Return [X, Y] of the center of cell containing provided text 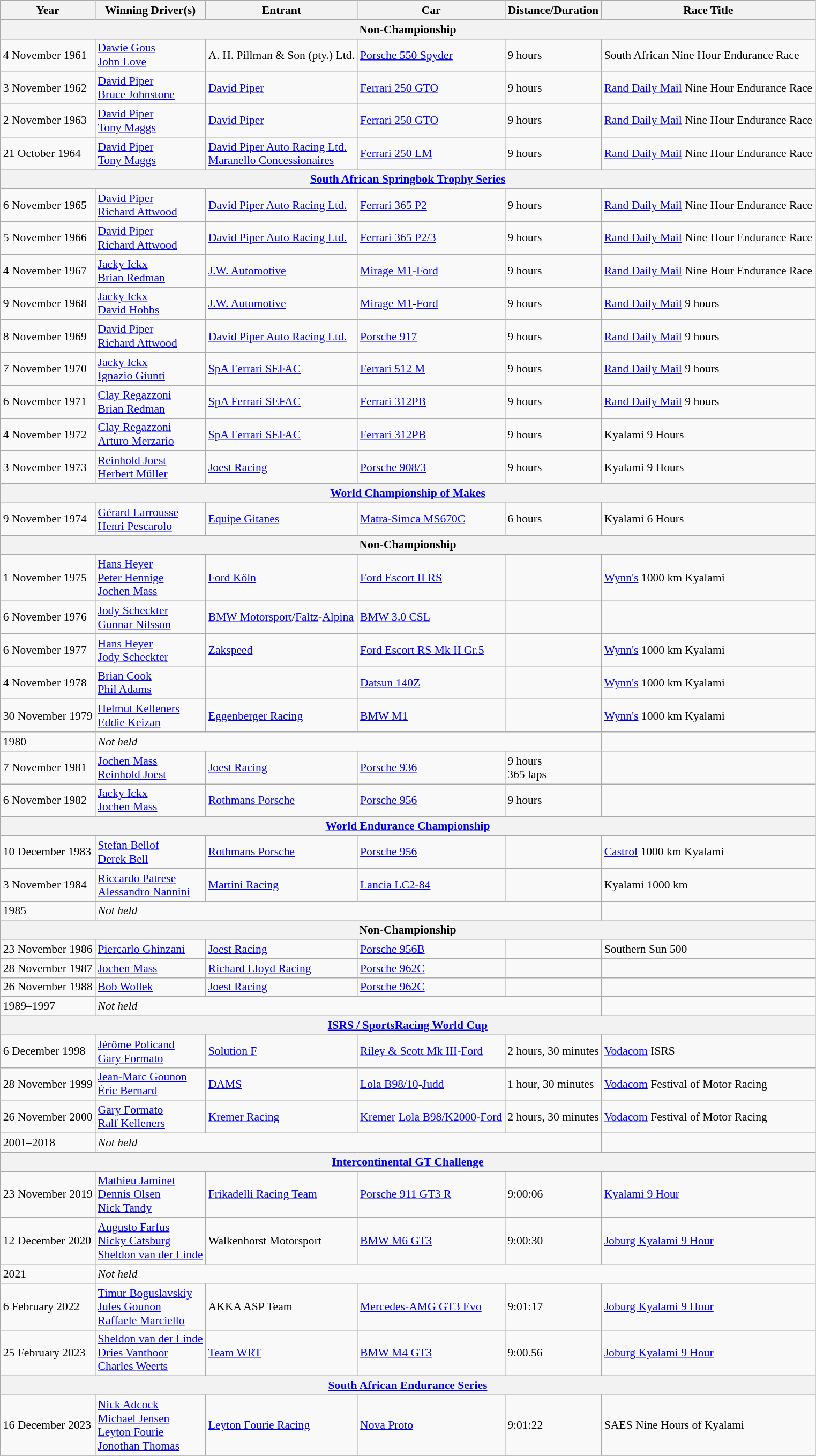
8 November 1969 [48, 337]
Datsun 140Z [431, 683]
Zakspeed [282, 651]
Jérôme Policand Gary Formato [151, 1051]
Distance/Duration [553, 10]
Bob Wollek [151, 987]
9 November 1974 [48, 519]
Helmut Kelleners Eddie Keizan [151, 716]
7 November 1981 [48, 767]
4 November 1967 [48, 271]
1985 [48, 911]
Year [48, 10]
Dawie Gous John Love [151, 55]
2 November 1963 [48, 121]
28 November 1987 [48, 968]
Ferrari 250 LM [431, 153]
6 hours [553, 519]
Jacky Ickx David Hobbs [151, 303]
23 November 1986 [48, 949]
World Championship of Makes [408, 494]
21 October 1964 [48, 153]
6 November 1982 [48, 801]
Kyalami 1000 km [708, 885]
3 November 1962 [48, 88]
David Piper Auto Racing Ltd. Maranello Concessionaires [282, 153]
6 November 1965 [48, 206]
BMW M6 GT3 [431, 1241]
28 November 1999 [48, 1084]
1 hour, 30 minutes [553, 1084]
Walkenhorst Motorsport [282, 1241]
South African Nine Hour Endurance Race [708, 55]
6 November 1977 [48, 651]
Porsche 956B [431, 949]
Reinhold Joest Herbert Müller [151, 467]
Kyalami 6 Hours [708, 519]
1980 [48, 742]
4 November 1972 [48, 434]
Ford Köln [282, 578]
9:00.56 [553, 1353]
Frikadelli Racing Team [282, 1195]
Lola B98/10-Judd [431, 1084]
Piercarlo Ghinzani [151, 949]
23 November 2019 [48, 1195]
Jacky Ickx Ignazio Giunti [151, 369]
Jochen Mass Reinhold Joest [151, 767]
Clay Regazzoni Arturo Merzario [151, 434]
4 November 1978 [48, 683]
Sheldon van der Linde Dries Vanthoor Charles Weerts [151, 1353]
A. H. Pillman & Son (pty.) Ltd. [282, 55]
Porsche 911 GT3 R [431, 1195]
Ferrari 365 P2 [431, 206]
Mathieu Jaminet Dennis Olsen Nick Tandy [151, 1195]
Entrant [282, 10]
Riley & Scott Mk III-Ford [431, 1051]
Ferrari 365 P2/3 [431, 238]
Vodacom ISRS [708, 1051]
1989–1997 [48, 1006]
5 November 1966 [48, 238]
Ferrari 512 M [431, 369]
10 December 1983 [48, 852]
Kremer Lola B98/K2000-Ford [431, 1117]
Mercedes-AMG GT3 Evo [431, 1306]
2021 [48, 1274]
Porsche 936 [431, 767]
26 November 1988 [48, 987]
World Endurance Championship [408, 826]
Matra-Simca MS670C [431, 519]
SAES Nine Hours of Kyalami [708, 1425]
26 November 2000 [48, 1117]
Timur Boguslavskiy Jules Gounon Raffaele Marciello [151, 1306]
Equipe Gitanes [282, 519]
30 November 1979 [48, 716]
Augusto Farfus Nicky Catsburg Sheldon van der Linde [151, 1241]
Jacky Ickx Jochen Mass [151, 801]
Jean-Marc Gounon Éric Bernard [151, 1084]
Hans Heyer Peter Hennige Jochen Mass [151, 578]
9:00:06 [553, 1195]
Jody Scheckter Gunnar Nilsson [151, 617]
Winning Driver(s) [151, 10]
Castrol 1000 km Kyalami [708, 852]
Porsche 917 [431, 337]
Jacky Ickx Brian Redman [151, 271]
South African Endurance Series [408, 1386]
16 December 2023 [48, 1425]
Kyalami 9 Hour [708, 1195]
Clay Regazzoni Brian Redman [151, 402]
Ford Escort II RS [431, 578]
Southern Sun 500 [708, 949]
AKKA ASP Team [282, 1306]
9:01:17 [553, 1306]
Intercontinental GT Challenge [408, 1162]
2001–2018 [48, 1143]
Richard Lloyd Racing [282, 968]
Riccardo Patrese Alessandro Nannini [151, 885]
Lancia LC2-84 [431, 885]
Leyton Fourie Racing [282, 1425]
Solution F [282, 1051]
David Piper Bruce Johnstone [151, 88]
4 November 1961 [48, 55]
Nick Adcock Michael Jensen Leyton Fourie Jonothan Thomas [151, 1425]
6 December 1998 [48, 1051]
6 November 1971 [48, 402]
3 November 1973 [48, 467]
BMW M4 GT3 [431, 1353]
Race Title [708, 10]
9:00:30 [553, 1241]
6 November 1976 [48, 617]
6 February 2022 [48, 1306]
Stefan Bellof Derek Bell [151, 852]
Porsche 908/3 [431, 467]
BMW 3.0 CSL [431, 617]
Team WRT [282, 1353]
1 November 1975 [48, 578]
ISRS / SportsRacing World Cup [408, 1026]
7 November 1970 [48, 369]
12 December 2020 [48, 1241]
Brian Cook Phil Adams [151, 683]
DAMS [282, 1084]
Kremer Racing [282, 1117]
Porsche 550 Spyder [431, 55]
BMW M1 [431, 716]
Gérard Larrousse Henri Pescarolo [151, 519]
South African Springbok Trophy Series [408, 180]
3 November 1984 [48, 885]
Gary Formato Ralf Kelleners [151, 1117]
Car [431, 10]
25 February 2023 [48, 1353]
9 hours365 laps [553, 767]
BMW Motorsport/Faltz-Alpina [282, 617]
Martini Racing [282, 885]
9 November 1968 [48, 303]
9:01:22 [553, 1425]
Jochen Mass [151, 968]
Nova Proto [431, 1425]
Hans Heyer Jody Scheckter [151, 651]
Eggenberger Racing [282, 716]
Ford Escort RS Mk II Gr.5 [431, 651]
